Determine the (X, Y) coordinate at the center of the cell enclosing the given text.  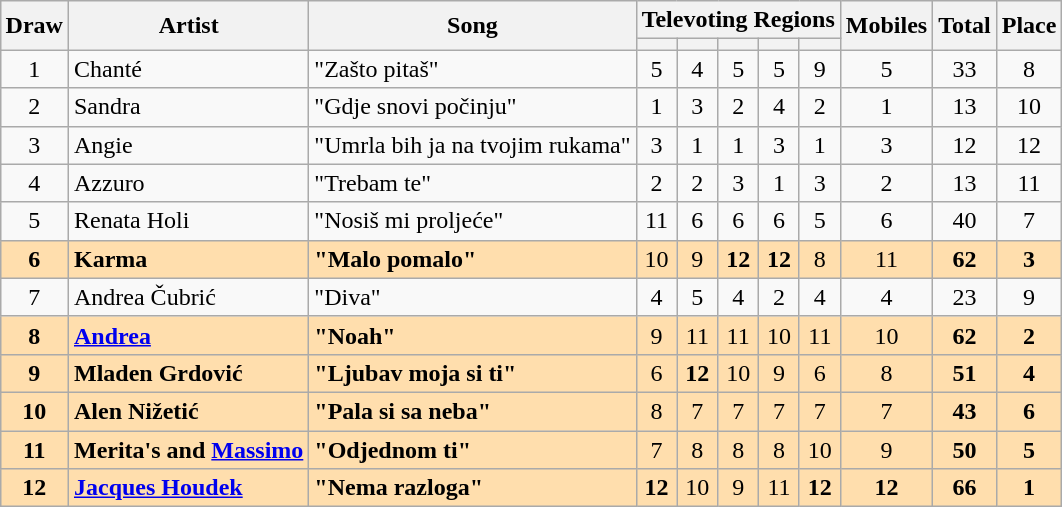
Mobiles (886, 26)
Merita's and Massimo (188, 449)
Sandra (188, 107)
Draw (34, 26)
Total (965, 26)
Place (1029, 26)
33 (965, 69)
23 (965, 297)
43 (965, 411)
Renata Holi (188, 221)
66 (965, 488)
"Zašto pitaš" (472, 69)
"Odjednom ti" (472, 449)
40 (965, 221)
Jacques Houdek (188, 488)
"Umrla bih ja na tvojim rukama" (472, 145)
Alen Nižetić (188, 411)
Chanté (188, 69)
Artist (188, 26)
Televoting Regions (738, 20)
Angie (188, 145)
"Noah" (472, 335)
"Gdje snovi počinju" (472, 107)
"Nema razloga" (472, 488)
Azzuro (188, 183)
51 (965, 373)
Song (472, 26)
Andrea Čubrić (188, 297)
"Malo pomalo" (472, 259)
"Diva" (472, 297)
"Ljubav moja si ti" (472, 373)
"Nosiš mi proljeće" (472, 221)
"Trebam te" (472, 183)
Andrea (188, 335)
50 (965, 449)
"Pala si sa neba" (472, 411)
Mladen Grdović (188, 373)
Karma (188, 259)
